Return [x, y] of the center of cell containing provided text 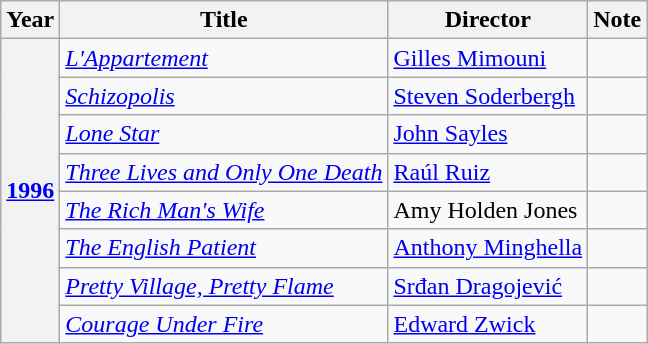
Anthony Minghella [488, 248]
Courage Under Fire [224, 324]
Raúl Ruiz [488, 172]
Schizopolis [224, 96]
Director [488, 20]
1996 [30, 191]
John Sayles [488, 134]
Amy Holden Jones [488, 210]
Lone Star [224, 134]
Three Lives and Only One Death [224, 172]
The Rich Man's Wife [224, 210]
The English Patient [224, 248]
L'Appartement [224, 58]
Gilles Mimouni [488, 58]
Year [30, 20]
Note [618, 20]
Srđan Dragojević [488, 286]
Edward Zwick [488, 324]
Steven Soderbergh [488, 96]
Pretty Village, Pretty Flame [224, 286]
Title [224, 20]
